For the text-containing cell, return its midpoint in (x, y) coordinate format. 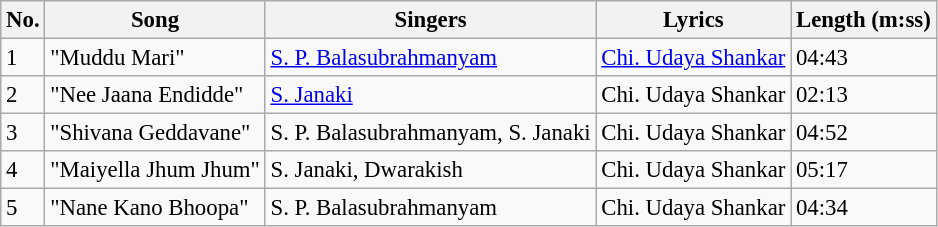
Length (m:ss) (864, 20)
5 (23, 208)
"Shivana Geddavane" (155, 133)
No. (23, 20)
"Nane Kano Bhoopa" (155, 208)
S. Janaki, Dwarakish (430, 170)
04:43 (864, 58)
02:13 (864, 95)
2 (23, 95)
"Muddu Mari" (155, 58)
3 (23, 133)
4 (23, 170)
1 (23, 58)
S. P. Balasubrahmanyam, S. Janaki (430, 133)
Lyrics (694, 20)
Singers (430, 20)
04:34 (864, 208)
S. Janaki (430, 95)
"Nee Jaana Endidde" (155, 95)
05:17 (864, 170)
"Maiyella Jhum Jhum" (155, 170)
04:52 (864, 133)
Song (155, 20)
